Identify which cell holds the provided text, then report its [x, y] central coordinate. 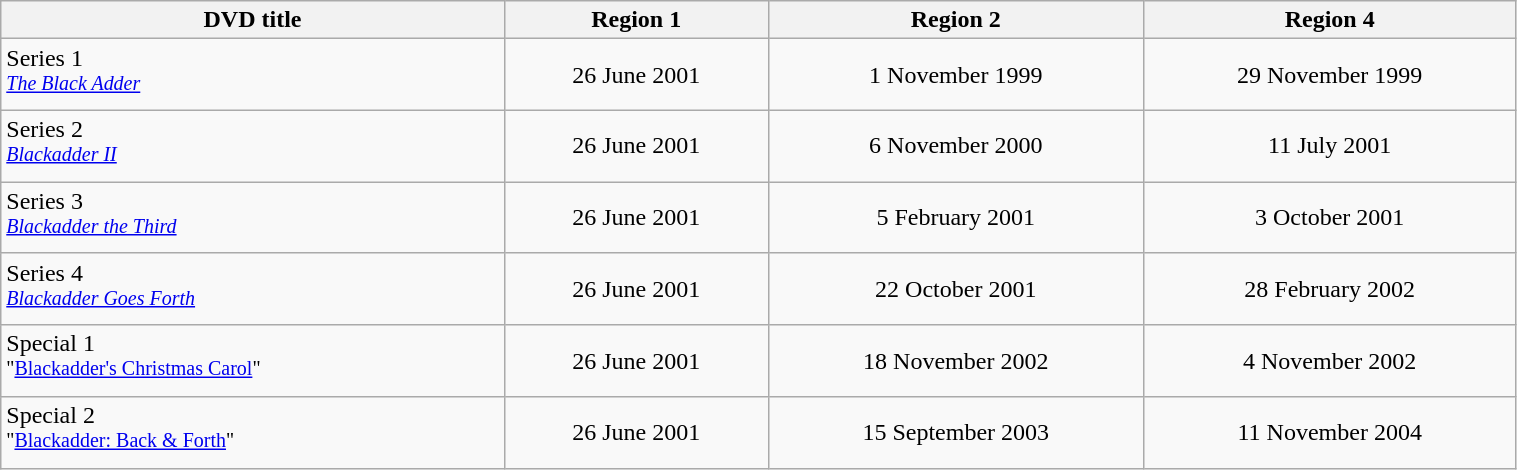
5 February 2001 [956, 218]
28 February 2002 [1330, 289]
15 September 2003 [956, 433]
Series 1The Black Adder [253, 75]
18 November 2002 [956, 361]
Series 2Blackadder II [253, 146]
11 July 2001 [1330, 146]
4 November 2002 [1330, 361]
Special 2"Blackadder: Back & Forth" [253, 433]
3 October 2001 [1330, 218]
Region 2 [956, 20]
Series 4Blackadder Goes Forth [253, 289]
Region 1 [636, 20]
Series 3Blackadder the Third [253, 218]
6 November 2000 [956, 146]
22 October 2001 [956, 289]
11 November 2004 [1330, 433]
29 November 1999 [1330, 75]
Special 1 "Blackadder's Christmas Carol" [253, 361]
1 November 1999 [956, 75]
Region 4 [1330, 20]
DVD title [253, 20]
